Locate the cell with the specified text and output its (X, Y) center coordinate. 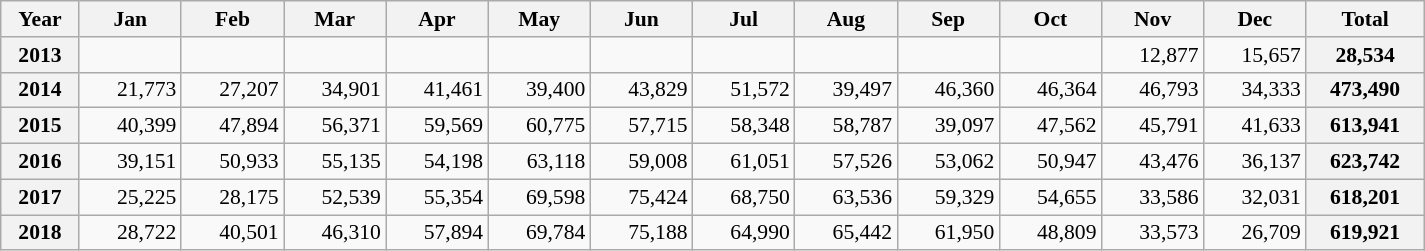
41,633 (1255, 126)
32,031 (1255, 197)
2017 (40, 197)
Feb (232, 19)
46,793 (1152, 90)
28,175 (232, 197)
57,715 (641, 126)
46,310 (335, 233)
2015 (40, 126)
27,207 (232, 90)
39,497 (846, 90)
Jan (130, 19)
60,775 (539, 126)
54,655 (1050, 197)
15,657 (1255, 55)
40,399 (130, 126)
61,051 (744, 162)
46,360 (948, 90)
Oct (1050, 19)
34,901 (335, 90)
40,501 (232, 233)
43,476 (1152, 162)
69,784 (539, 233)
619,921 (1365, 233)
57,526 (846, 162)
28,722 (130, 233)
Nov (1152, 19)
50,947 (1050, 162)
58,348 (744, 126)
64,990 (744, 233)
53,062 (948, 162)
Total (1365, 19)
48,809 (1050, 233)
68,750 (744, 197)
51,572 (744, 90)
61,950 (948, 233)
618,201 (1365, 197)
56,371 (335, 126)
Mar (335, 19)
47,894 (232, 126)
12,877 (1152, 55)
39,151 (130, 162)
613,941 (1365, 126)
623,742 (1365, 162)
63,536 (846, 197)
Apr (437, 19)
Jul (744, 19)
39,400 (539, 90)
52,539 (335, 197)
55,135 (335, 162)
21,773 (130, 90)
41,461 (437, 90)
33,573 (1152, 233)
47,562 (1050, 126)
50,933 (232, 162)
58,787 (846, 126)
55,354 (437, 197)
34,333 (1255, 90)
Year (40, 19)
Jun (641, 19)
59,008 (641, 162)
28,534 (1365, 55)
59,569 (437, 126)
2018 (40, 233)
26,709 (1255, 233)
39,097 (948, 126)
63,118 (539, 162)
59,329 (948, 197)
45,791 (1152, 126)
2014 (40, 90)
2016 (40, 162)
Dec (1255, 19)
Sep (948, 19)
54,198 (437, 162)
May (539, 19)
2013 (40, 55)
25,225 (130, 197)
57,894 (437, 233)
46,364 (1050, 90)
36,137 (1255, 162)
75,424 (641, 197)
65,442 (846, 233)
Aug (846, 19)
473,490 (1365, 90)
69,598 (539, 197)
33,586 (1152, 197)
43,829 (641, 90)
75,188 (641, 233)
